Search for the cell housing the specified text and yield its [X, Y] center coordinate. 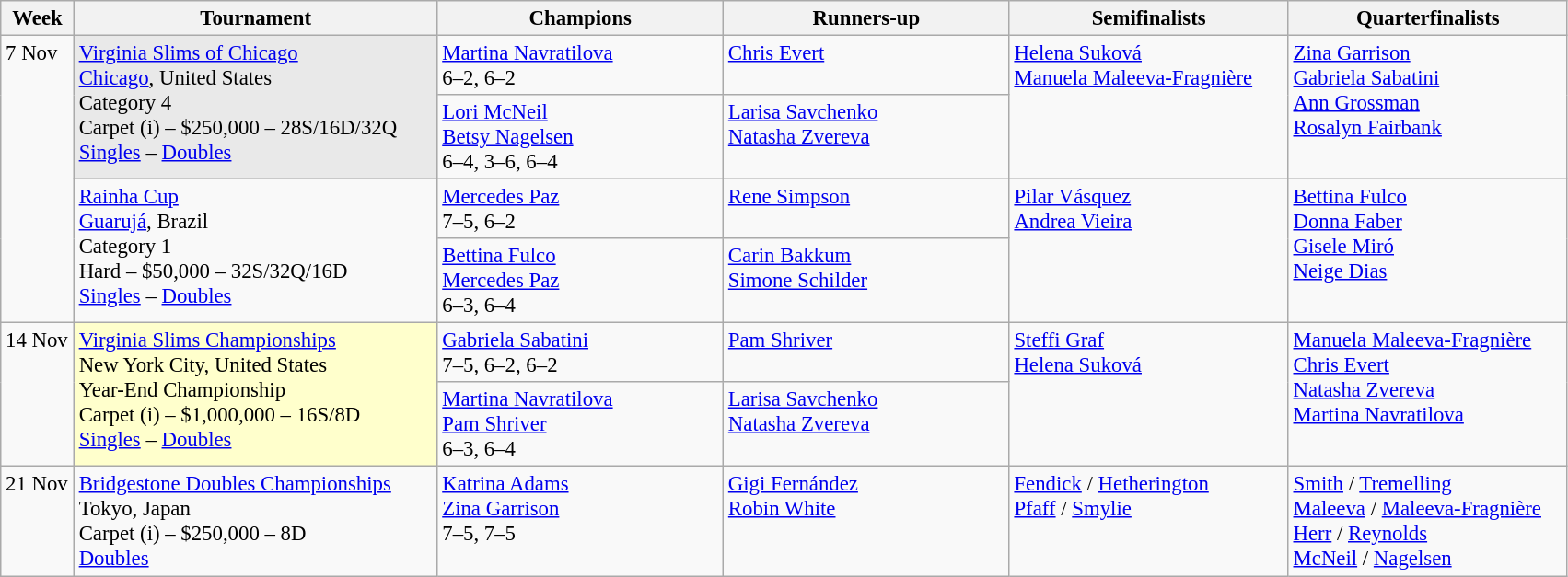
Bettina Fulco Donna Faber Gisele Miró Neige Dias [1427, 251]
Bettina Fulco Mercedes Paz 6–3, 6–4 [580, 281]
Smith / Tremelling Maleeva / Maleeva-Fragnière Herr / Reynolds McNeil / Nagelsen [1427, 521]
Rene Simpson [867, 210]
14 Nov [38, 395]
Zina Garrison Gabriela Sabatini Ann Grossman Rosalyn Fairbank [1427, 108]
Bridgestone Doubles ChampionshipsTokyo, JapanCarpet (i) – $250,000 – 8DDoubles [256, 521]
Gabriela Sabatini 7–5, 6–2, 6–2 [580, 353]
Semifinalists [1149, 18]
Runners-up [867, 18]
Helena Suková Manuela Maleeva-Fragnière [1149, 108]
Katrina Adams Zina Garrison7–5, 7–5 [580, 521]
Martina Navratilova Pam Shriver6–3, 6–4 [580, 425]
Quarterfinalists [1427, 18]
Chris Evert [867, 66]
Martina Navratilova6–2, 6–2 [580, 66]
Gigi Fernández Robin White [867, 521]
Champions [580, 18]
Carin Bakkum Simone Schilder [867, 281]
21 Nov [38, 521]
Pilar Vásquez Andrea Vieira [1149, 251]
Steffi Graf Helena Suková [1149, 395]
Pam Shriver [867, 353]
Manuela Maleeva-Fragnière Chris Evert Natasha Zvereva Martina Navratilova [1427, 395]
Mercedes Paz 7–5, 6–2 [580, 210]
Virginia Slims ChampionshipsNew York City, United StatesYear-End ChampionshipCarpet (i) – $1,000,000 – 16S/8D Singles – Doubles [256, 395]
Rainha CupGuarujá, Brazil Category 1 Hard – $50,000 – 32S/32Q/16D Singles – Doubles [256, 251]
Week [38, 18]
Lori McNeil Betsy Nagelsen6–4, 3–6, 6–4 [580, 137]
Fendick / Hetherington Pfaff / Smylie [1149, 521]
Tournament [256, 18]
Virginia Slims of ChicagoChicago, United StatesCategory 4 Carpet (i) – $250,000 – 28S/16D/32Q Singles – Doubles [256, 108]
7 Nov [38, 179]
